Output the (X, Y) coordinate of the center of the cell containing the given text.  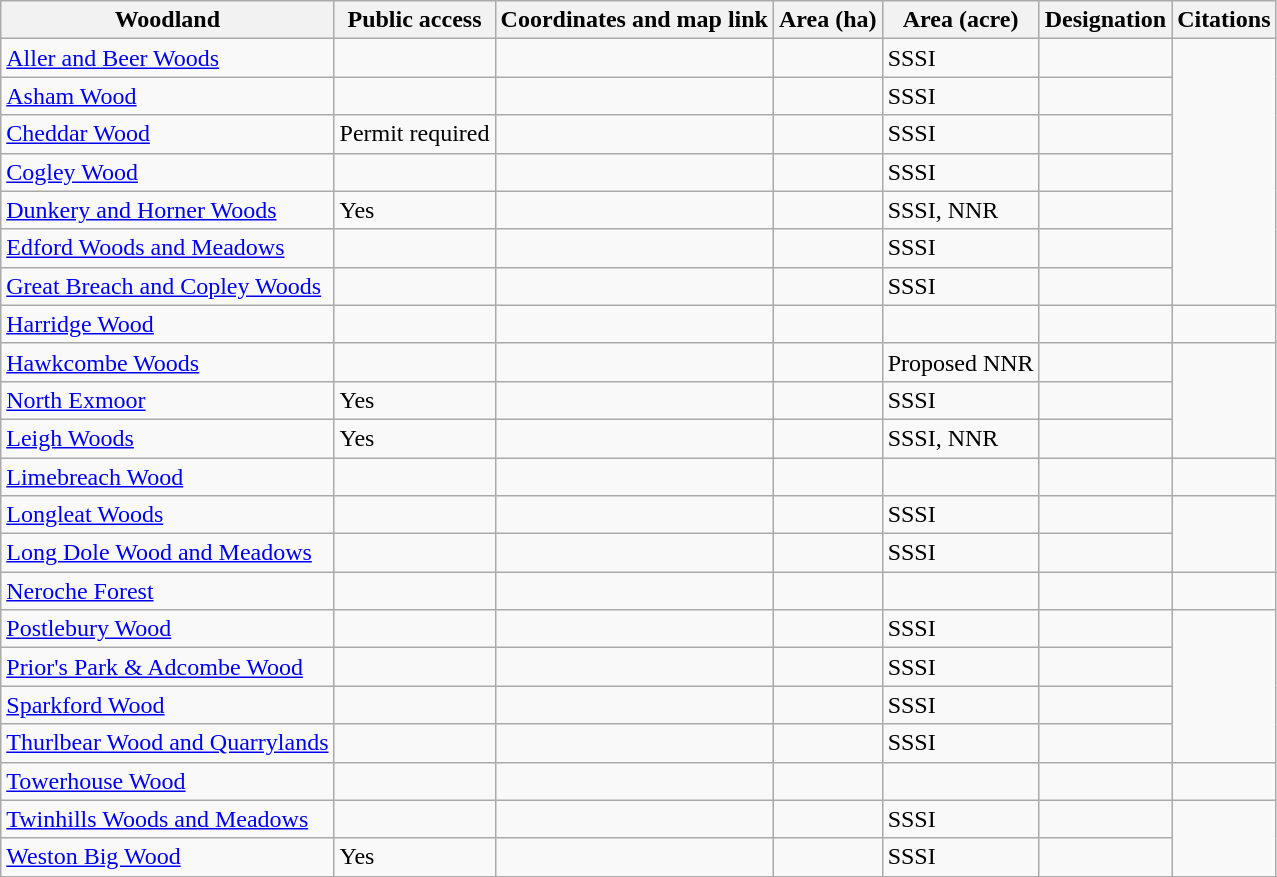
Thurlbear Wood and Quarrylands (168, 743)
Harridge Wood (168, 324)
Edford Woods and Meadows (168, 248)
Dunkery and Horner Woods (168, 210)
Great Breach and Copley Woods (168, 286)
Permit required (414, 134)
Woodland (168, 20)
Cheddar Wood (168, 134)
Area (ha) (828, 20)
Leigh Woods (168, 438)
Twinhills Woods and Meadows (168, 819)
Weston Big Wood (168, 857)
Proposed NNR (960, 362)
Sparkford Wood (168, 705)
Citations (1224, 20)
Limebreach Wood (168, 477)
Aller and Beer Woods (168, 58)
Asham Wood (168, 96)
Prior's Park & Adcombe Wood (168, 667)
Postlebury Wood (168, 629)
Neroche Forest (168, 591)
Public access (414, 20)
Long Dole Wood and Meadows (168, 553)
Towerhouse Wood (168, 781)
Cogley Wood (168, 172)
Longleat Woods (168, 515)
Area (acre) (960, 20)
Coordinates and map link (634, 20)
Hawkcombe Woods (168, 362)
Designation (1105, 20)
North Exmoor (168, 400)
